Detect which cell encompasses the target text, then output its [x, y] center coordinate. 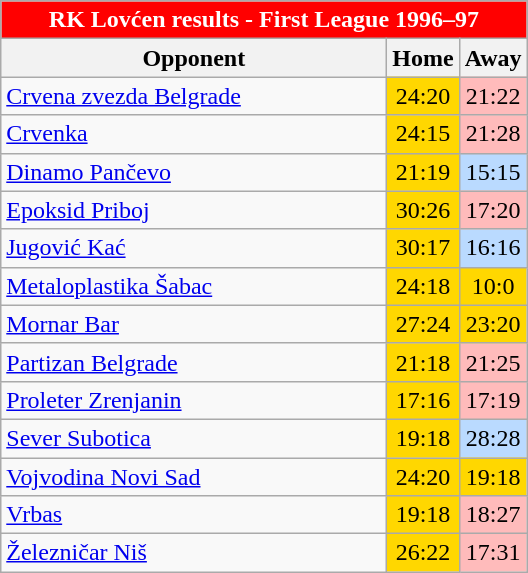
Mornar Bar [194, 324]
Home [423, 58]
24:18 [423, 286]
Crvena zvezda Belgrade [194, 96]
Železničar Niš [194, 553]
21:28 [493, 134]
17:19 [493, 400]
30:26 [423, 210]
Proleter Zrenjanin [194, 400]
17:20 [493, 210]
15:15 [493, 172]
17:16 [423, 400]
16:16 [493, 248]
Metaloplastika Šabac [194, 286]
27:24 [423, 324]
RK Lovćen results - First League 1996–97 [264, 20]
Away [493, 58]
23:20 [493, 324]
Opponent [194, 58]
28:28 [493, 438]
30:17 [423, 248]
21:18 [423, 362]
Partizan Belgrade [194, 362]
24:15 [423, 134]
Sever Subotica [194, 438]
26:22 [423, 553]
21:25 [493, 362]
17:31 [493, 553]
Crvenka [194, 134]
18:27 [493, 515]
Vrbas [194, 515]
21:19 [423, 172]
Dinamo Pančevo [194, 172]
21:22 [493, 96]
Vojvodina Novi Sad [194, 477]
Epoksid Priboj [194, 210]
10:0 [493, 286]
Jugović Kać [194, 248]
